Determine the [x, y] coordinate at the center of the cell enclosing the given text.  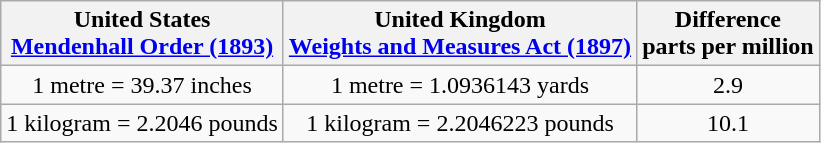
1 kilogram = 2.2046223 pounds [460, 123]
10.1 [728, 123]
United KingdomWeights and Measures Act (1897) [460, 34]
1 metre = 1.0936143 yards [460, 85]
1 metre = 39.37 inches [142, 85]
Differenceparts per million [728, 34]
2.9 [728, 85]
1 kilogram = 2.2046 pounds [142, 123]
United StatesMendenhall Order (1893) [142, 34]
